Provide the [X, Y] coordinate of the cell's center where the given text is located.  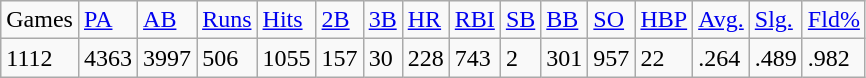
Runs [227, 20]
1055 [286, 58]
Games [40, 20]
Fld% [834, 20]
SO [612, 20]
BB [564, 20]
Slg. [776, 20]
SB [520, 20]
2B [340, 20]
Avg. [722, 20]
743 [474, 58]
PA [108, 20]
.489 [776, 58]
228 [426, 58]
Hits [286, 20]
4363 [108, 58]
30 [382, 58]
1112 [40, 58]
22 [664, 58]
3997 [168, 58]
301 [564, 58]
.264 [722, 58]
157 [340, 58]
957 [612, 58]
2 [520, 58]
HBP [664, 20]
506 [227, 58]
HR [426, 20]
.982 [834, 58]
RBI [474, 20]
AB [168, 20]
3B [382, 20]
